Provide the [X, Y] coordinate of the cell's center where the given text is located.  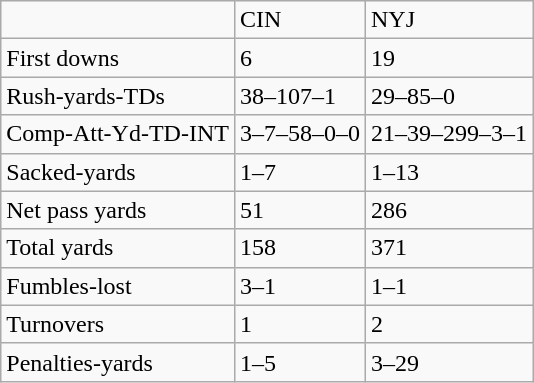
6 [300, 58]
Comp-Att-Yd-TD-INT [118, 134]
371 [450, 248]
NYJ [450, 20]
3–1 [300, 286]
2 [450, 324]
158 [300, 248]
Rush-yards-TDs [118, 96]
1–5 [300, 362]
CIN [300, 20]
Sacked-yards [118, 172]
Fumbles-lost [118, 286]
Turnovers [118, 324]
29–85–0 [450, 96]
Penalties-yards [118, 362]
1–7 [300, 172]
286 [450, 210]
3–29 [450, 362]
38–107–1 [300, 96]
21–39–299–3–1 [450, 134]
1–1 [450, 286]
3–7–58–0–0 [300, 134]
51 [300, 210]
Total yards [118, 248]
Net pass yards [118, 210]
1–13 [450, 172]
First downs [118, 58]
19 [450, 58]
1 [300, 324]
